Identify which cell holds the provided text, then report its [x, y] central coordinate. 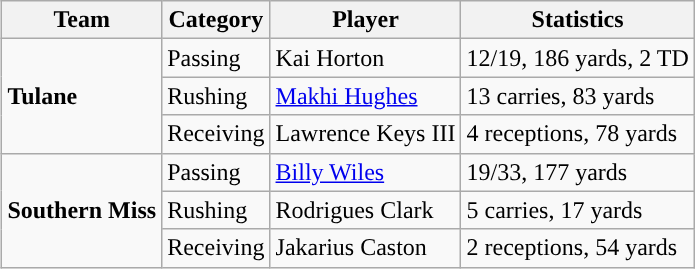
Team [82, 20]
Jakarius Caston [366, 248]
Category [216, 20]
19/33, 177 yards [578, 172]
Lawrence Keys III [366, 134]
Player [366, 20]
4 receptions, 78 yards [578, 134]
12/19, 186 yards, 2 TD [578, 58]
5 carries, 17 yards [578, 210]
Southern Miss [82, 210]
Makhi Hughes [366, 96]
2 receptions, 54 yards [578, 248]
Billy Wiles [366, 172]
Statistics [578, 20]
Kai Horton [366, 58]
13 carries, 83 yards [578, 96]
Tulane [82, 96]
Rodrigues Clark [366, 210]
